Detect which cell encompasses the target text, then output its [x, y] center coordinate. 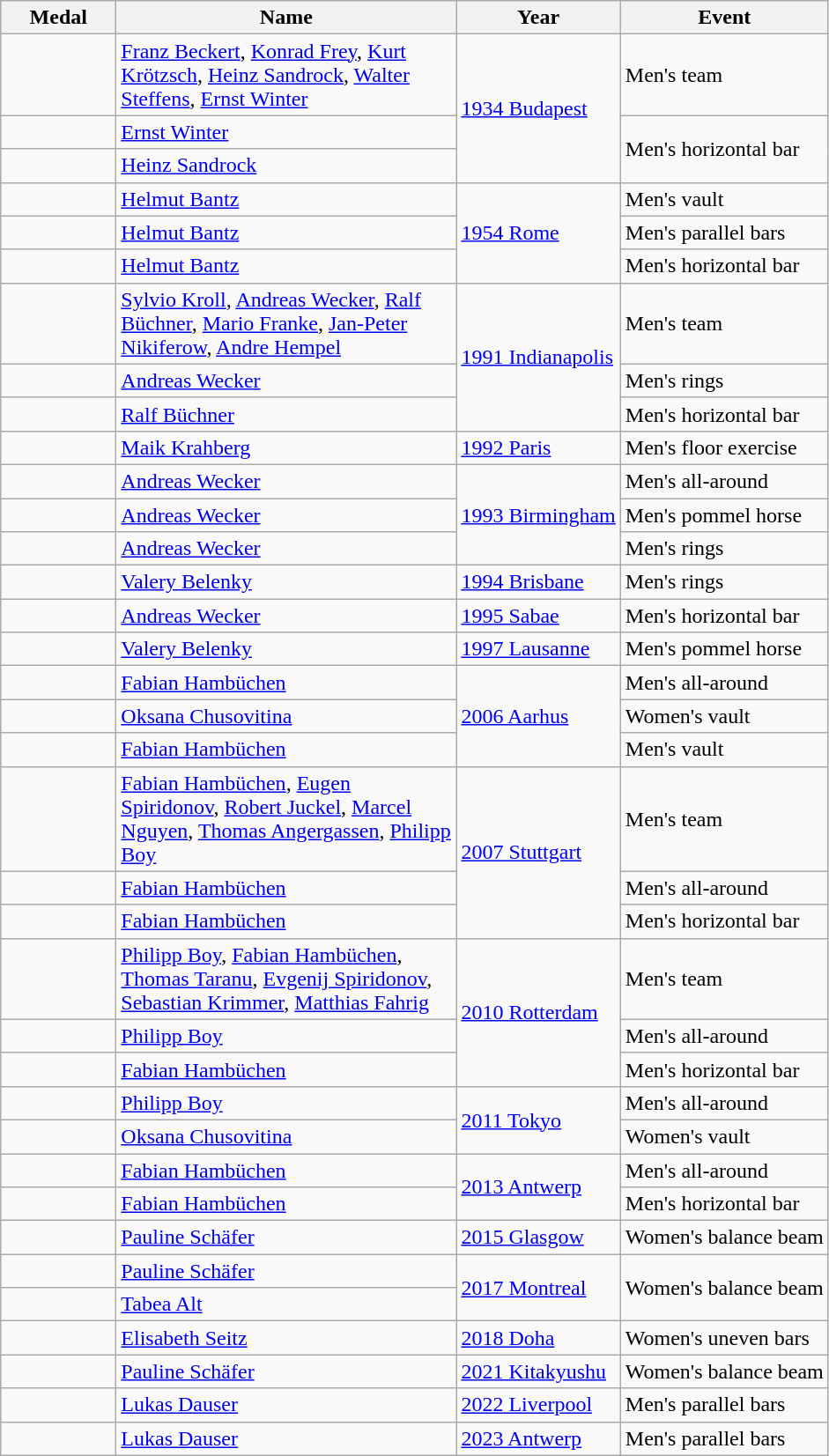
Philipp Boy, Fabian Hambüchen, Thomas Taranu, Evgenij Spiridonov, Sebastian Krimmer, Matthias Fahrig [286, 979]
Medal [58, 18]
Year [538, 18]
2022 Liverpool [538, 1405]
Franz Beckert, Konrad Frey, Kurt Krötzsch, Heinz Sandrock, Walter Steffens, Ernst Winter [286, 75]
1934 Budapest [538, 108]
Sylvio Kroll, Andreas Wecker, Ralf Büchner, Mario Franke, Jan-Peter Nikiferow, Andre Hempel [286, 323]
2010 Rotterdam [538, 1012]
1993 Birmingham [538, 514]
2021 Kitakyushu [538, 1371]
2017 Montreal [538, 1288]
1995 Sabae [538, 616]
2006 Aarhus [538, 716]
2013 Antwerp [538, 1187]
2007 Stuttgart [538, 853]
Tabea Alt [286, 1304]
Name [286, 18]
1997 Lausanne [538, 649]
Ernst Winter [286, 132]
Elisabeth Seitz [286, 1338]
2011 Tokyo [538, 1120]
2023 Antwerp [538, 1438]
2015 Glasgow [538, 1238]
Ralf Büchner [286, 414]
Women's uneven bars [724, 1338]
Event [724, 18]
1991 Indianapolis [538, 357]
Fabian Hambüchen, Eugen Spiridonov, Robert Juckel, Marcel Nguyen, Thomas Angergassen, Philipp Boy [286, 819]
2018 Doha [538, 1338]
Maik Krahberg [286, 447]
Men's floor exercise [724, 447]
1954 Rome [538, 233]
1992 Paris [538, 447]
Heinz Sandrock [286, 166]
1994 Brisbane [538, 582]
